Scan for the cell matching the given text and deliver its (x, y) coordinate at center. 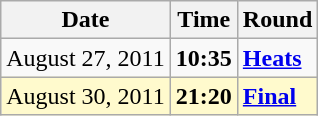
August 27, 2011 (86, 58)
Heats (277, 58)
Final (277, 96)
Date (86, 20)
10:35 (204, 58)
Round (277, 20)
21:20 (204, 96)
Time (204, 20)
August 30, 2011 (86, 96)
